Capture the cell that displays the provided text and extract its (x, y) central coordinate. 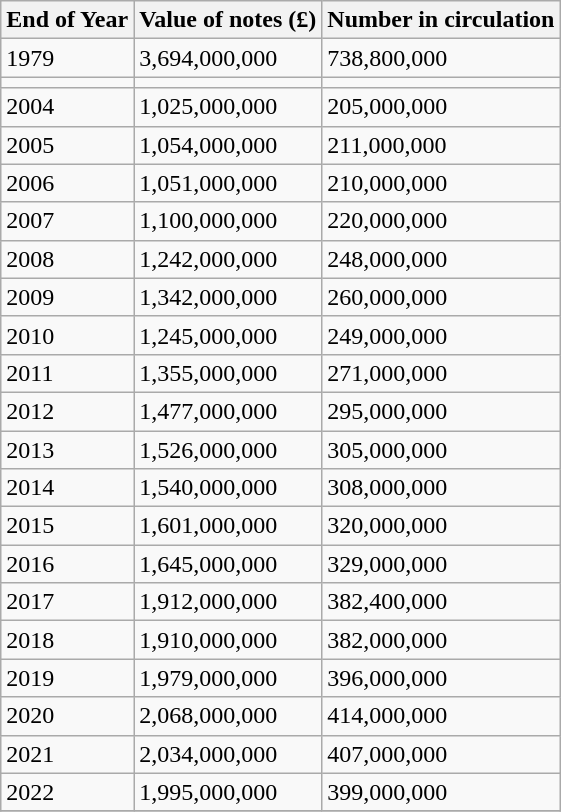
308,000,000 (441, 488)
2,034,000,000 (228, 754)
1,342,000,000 (228, 297)
2008 (68, 259)
1,054,000,000 (228, 145)
2,068,000,000 (228, 716)
1,910,000,000 (228, 640)
2019 (68, 678)
1,245,000,000 (228, 335)
1,601,000,000 (228, 526)
2017 (68, 602)
738,800,000 (441, 58)
1,355,000,000 (228, 373)
249,000,000 (441, 335)
1,100,000,000 (228, 221)
396,000,000 (441, 678)
210,000,000 (441, 183)
320,000,000 (441, 526)
1,995,000,000 (228, 792)
2005 (68, 145)
2006 (68, 183)
271,000,000 (441, 373)
2022 (68, 792)
1,242,000,000 (228, 259)
329,000,000 (441, 564)
211,000,000 (441, 145)
414,000,000 (441, 716)
260,000,000 (441, 297)
1,526,000,000 (228, 449)
2014 (68, 488)
382,400,000 (441, 602)
1,912,000,000 (228, 602)
2016 (68, 564)
2013 (68, 449)
1,979,000,000 (228, 678)
2011 (68, 373)
2012 (68, 411)
248,000,000 (441, 259)
1,540,000,000 (228, 488)
1979 (68, 58)
1,025,000,000 (228, 107)
Number in circulation (441, 20)
2015 (68, 526)
3,694,000,000 (228, 58)
407,000,000 (441, 754)
1,051,000,000 (228, 183)
220,000,000 (441, 221)
2004 (68, 107)
295,000,000 (441, 411)
305,000,000 (441, 449)
2021 (68, 754)
382,000,000 (441, 640)
399,000,000 (441, 792)
205,000,000 (441, 107)
Value of notes (£) (228, 20)
1,477,000,000 (228, 411)
2010 (68, 335)
1,645,000,000 (228, 564)
2020 (68, 716)
2007 (68, 221)
2009 (68, 297)
End of Year (68, 20)
2018 (68, 640)
